For the text-containing cell, return its midpoint in [x, y] coordinate format. 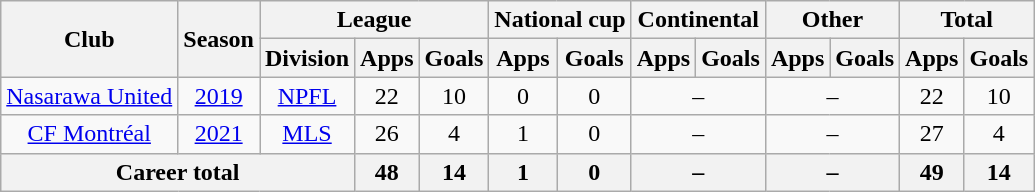
Other [832, 20]
Continental [698, 20]
Total [967, 20]
27 [932, 134]
48 [387, 172]
Career total [178, 172]
2021 [219, 134]
NPFL [308, 96]
49 [932, 172]
Nasarawa United [90, 96]
National cup [560, 20]
MLS [308, 134]
2019 [219, 96]
Club [90, 39]
Season [219, 39]
26 [387, 134]
League [374, 20]
CF Montréal [90, 134]
Division [308, 58]
